Return the (x, y) coordinate for the center point of the cell that contains the specified text.  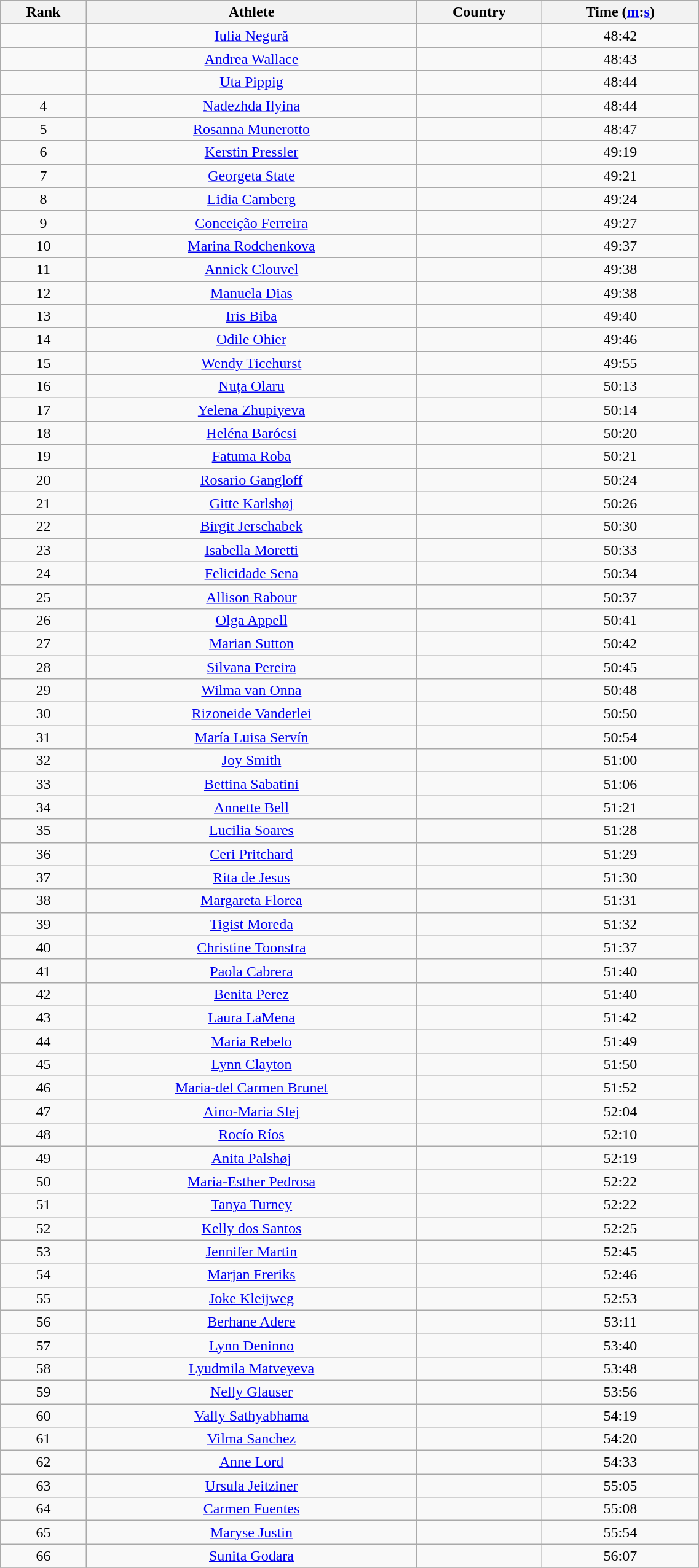
25 (43, 597)
Rosanna Munerotto (251, 129)
47 (43, 1111)
Ceri Pritchard (251, 854)
Silvana Pereira (251, 667)
61 (43, 1439)
50:48 (620, 691)
14 (43, 340)
51:29 (620, 854)
52:19 (620, 1158)
Bettina Sabatini (251, 784)
Rank (43, 12)
Iulia Negură (251, 36)
26 (43, 620)
Vilma Sanchez (251, 1439)
Time (m:s) (620, 12)
64 (43, 1509)
Sunita Godara (251, 1556)
Olga Appell (251, 620)
7 (43, 176)
50:34 (620, 573)
Anne Lord (251, 1462)
56:07 (620, 1556)
30 (43, 714)
50:13 (620, 386)
Lynn Deninno (251, 1345)
Maria Rebelo (251, 1041)
50:14 (620, 410)
49:46 (620, 340)
58 (43, 1368)
38 (43, 901)
49:40 (620, 316)
52:04 (620, 1111)
Joke Kleijweg (251, 1298)
60 (43, 1415)
28 (43, 667)
17 (43, 410)
Conceição Ferreira (251, 222)
Marian Sutton (251, 643)
49:27 (620, 222)
54 (43, 1275)
44 (43, 1041)
49:21 (620, 176)
9 (43, 222)
Annick Clouvel (251, 269)
53:48 (620, 1368)
Marjan Freriks (251, 1275)
Wilma van Onna (251, 691)
51:21 (620, 807)
Tigist Moreda (251, 924)
53:40 (620, 1345)
13 (43, 316)
50:41 (620, 620)
41 (43, 971)
Nelly Glauser (251, 1392)
51:31 (620, 901)
Joy Smith (251, 761)
53:56 (620, 1392)
52:46 (620, 1275)
50:37 (620, 597)
21 (43, 503)
Iris Biba (251, 316)
52:53 (620, 1298)
51:37 (620, 947)
55 (43, 1298)
29 (43, 691)
Lynn Clayton (251, 1065)
5 (43, 129)
4 (43, 106)
48:47 (620, 129)
Kerstin Pressler (251, 152)
51:50 (620, 1065)
49:37 (620, 246)
66 (43, 1556)
55:08 (620, 1509)
50 (43, 1182)
50:20 (620, 433)
52:10 (620, 1135)
62 (43, 1462)
50:33 (620, 550)
Gitte Karlshøj (251, 503)
34 (43, 807)
50:26 (620, 503)
50:30 (620, 527)
15 (43, 363)
Berhane Adere (251, 1322)
Marina Rodchenkova (251, 246)
Wendy Ticehurst (251, 363)
Yelena Zhupiyeva (251, 410)
40 (43, 947)
Lyudmila Matveyeva (251, 1368)
48:42 (620, 36)
49:19 (620, 152)
65 (43, 1532)
53:11 (620, 1322)
Kelly dos Santos (251, 1228)
6 (43, 152)
Manuela Dias (251, 293)
20 (43, 480)
Aino-Maria Slej (251, 1111)
Rocío Ríos (251, 1135)
19 (43, 457)
54:19 (620, 1415)
63 (43, 1486)
Rizoneide Vanderlei (251, 714)
48:43 (620, 59)
Tanya Turney (251, 1205)
24 (43, 573)
Paola Cabrera (251, 971)
Fatuma Roba (251, 457)
Margareta Florea (251, 901)
46 (43, 1088)
8 (43, 199)
36 (43, 854)
Maryse Justin (251, 1532)
Ursula Jeitziner (251, 1486)
51:00 (620, 761)
45 (43, 1065)
51:28 (620, 831)
Anita Palshøj (251, 1158)
Country (480, 12)
Isabella Moretti (251, 550)
María Luisa Servín (251, 737)
57 (43, 1345)
Lidia Camberg (251, 199)
Georgeta State (251, 176)
10 (43, 246)
35 (43, 831)
12 (43, 293)
50:50 (620, 714)
Lucilia Soares (251, 831)
50:54 (620, 737)
32 (43, 761)
Heléna Barócsi (251, 433)
59 (43, 1392)
52:45 (620, 1252)
Andrea Wallace (251, 59)
52:25 (620, 1228)
22 (43, 527)
56 (43, 1322)
Athlete (251, 12)
Laura LaMena (251, 1017)
37 (43, 877)
Christine Toonstra (251, 947)
51 (43, 1205)
49:55 (620, 363)
51:06 (620, 784)
55:54 (620, 1532)
50:21 (620, 457)
51:30 (620, 877)
51:32 (620, 924)
Rita de Jesus (251, 877)
51:49 (620, 1041)
31 (43, 737)
27 (43, 643)
23 (43, 550)
52 (43, 1228)
Birgit Jerschabek (251, 527)
Odile Ohier (251, 340)
51:42 (620, 1017)
Uta Pippig (251, 82)
Maria-del Carmen Brunet (251, 1088)
Annette Bell (251, 807)
Rosario Gangloff (251, 480)
51:52 (620, 1088)
54:20 (620, 1439)
49:24 (620, 199)
54:33 (620, 1462)
Allison Rabour (251, 597)
Vally Sathyabhama (251, 1415)
50:24 (620, 480)
43 (43, 1017)
55:05 (620, 1486)
33 (43, 784)
42 (43, 994)
Nadezhda Ilyina (251, 106)
16 (43, 386)
39 (43, 924)
Benita Perez (251, 994)
50:42 (620, 643)
53 (43, 1252)
50:45 (620, 667)
Maria-Esther Pedrosa (251, 1182)
Carmen Fuentes (251, 1509)
11 (43, 269)
48 (43, 1135)
49 (43, 1158)
Felicidade Sena (251, 573)
18 (43, 433)
Nuța Olaru (251, 386)
Jennifer Martin (251, 1252)
